Find where the given text appears and provide that cell's center as [X, Y] coordinate. 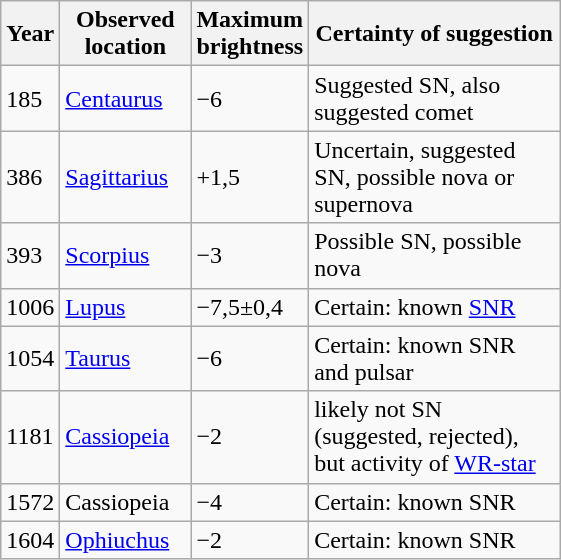
185 [30, 98]
Ophiuchus [126, 540]
Sagittarius [126, 177]
Taurus [126, 358]
−7,5±0,4 [250, 307]
1006 [30, 307]
393 [30, 256]
Lupus [126, 307]
Maximum brightness [250, 34]
1604 [30, 540]
Certain: known SNR and pulsar [434, 358]
Possible SN, possible nova [434, 256]
likely not SN (suggested, rejected), but activity of WR-star [434, 437]
Uncertain, suggested SN, possible nova or supernova [434, 177]
386 [30, 177]
Certainty of suggestion [434, 34]
Scorpius [126, 256]
−3 [250, 256]
Observed location [126, 34]
1054 [30, 358]
Centaurus [126, 98]
1181 [30, 437]
+1,5 [250, 177]
1572 [30, 502]
−4 [250, 502]
Suggested SN, also suggested comet [434, 98]
Year [30, 34]
